Find where the given text appears and provide that cell's center as (X, Y) coordinate. 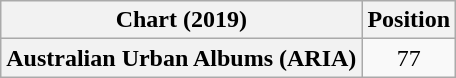
77 (409, 58)
Australian Urban Albums (ARIA) (182, 58)
Chart (2019) (182, 20)
Position (409, 20)
